Pinpoint the cell where the given text exists, returning its [x, y] midpoint coordinate. 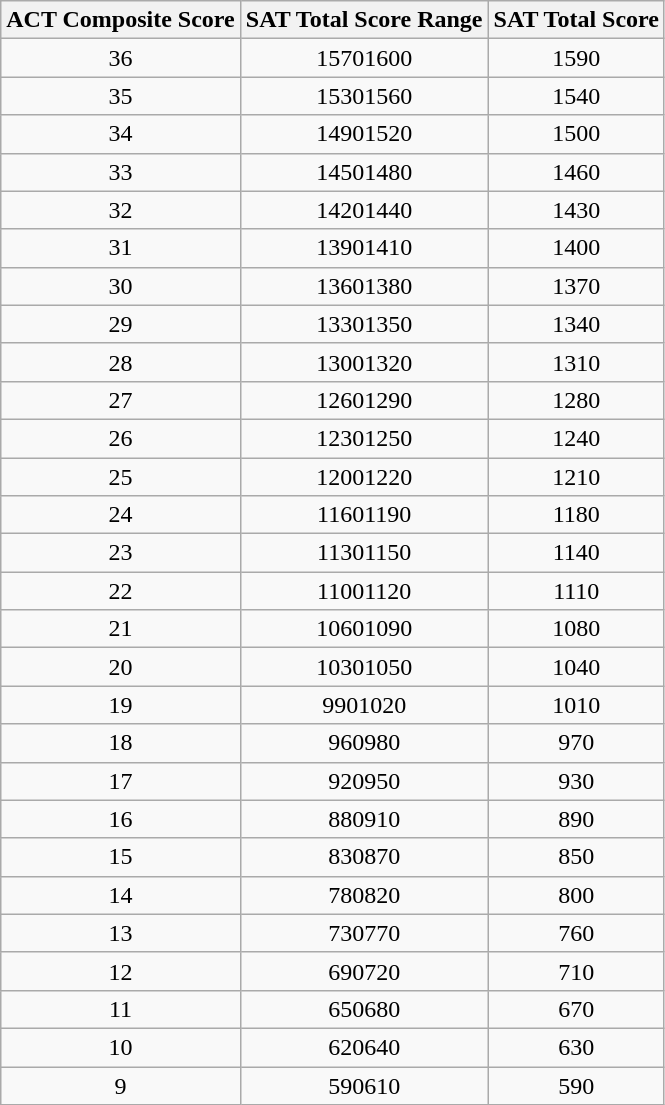
12601290 [364, 400]
1180 [576, 515]
1080 [576, 629]
11001120 [364, 591]
12301250 [364, 438]
27 [121, 400]
14201440 [364, 210]
34 [121, 134]
830870 [364, 857]
730770 [364, 933]
13001320 [364, 362]
780820 [364, 895]
SAT Total Score Range [364, 20]
20 [121, 667]
30 [121, 286]
850 [576, 857]
760 [576, 933]
10301050 [364, 667]
32 [121, 210]
14501480 [364, 172]
ACT Composite Score [121, 20]
590610 [364, 1085]
33 [121, 172]
17 [121, 781]
970 [576, 743]
10601090 [364, 629]
14 [121, 895]
1400 [576, 248]
1460 [576, 172]
35 [121, 96]
1040 [576, 667]
590 [576, 1085]
31 [121, 248]
9901020 [364, 705]
11301150 [364, 553]
1370 [576, 286]
21 [121, 629]
930 [576, 781]
25 [121, 477]
12001220 [364, 477]
18 [121, 743]
13 [121, 933]
650680 [364, 1009]
36 [121, 58]
15301560 [364, 96]
890 [576, 819]
1500 [576, 134]
630 [576, 1047]
11 [121, 1009]
960980 [364, 743]
1280 [576, 400]
11601190 [364, 515]
19 [121, 705]
24 [121, 515]
880910 [364, 819]
690720 [364, 971]
13301350 [364, 324]
23 [121, 553]
16 [121, 819]
800 [576, 895]
13901410 [364, 248]
9 [121, 1085]
1310 [576, 362]
SAT Total Score [576, 20]
1240 [576, 438]
1140 [576, 553]
1010 [576, 705]
670 [576, 1009]
26 [121, 438]
15 [121, 857]
28 [121, 362]
13601380 [364, 286]
1210 [576, 477]
22 [121, 591]
29 [121, 324]
1590 [576, 58]
710 [576, 971]
15701600 [364, 58]
14901520 [364, 134]
10 [121, 1047]
620640 [364, 1047]
1110 [576, 591]
12 [121, 971]
1430 [576, 210]
1540 [576, 96]
920950 [364, 781]
1340 [576, 324]
